Search for the cell housing the specified text and yield its (x, y) center coordinate. 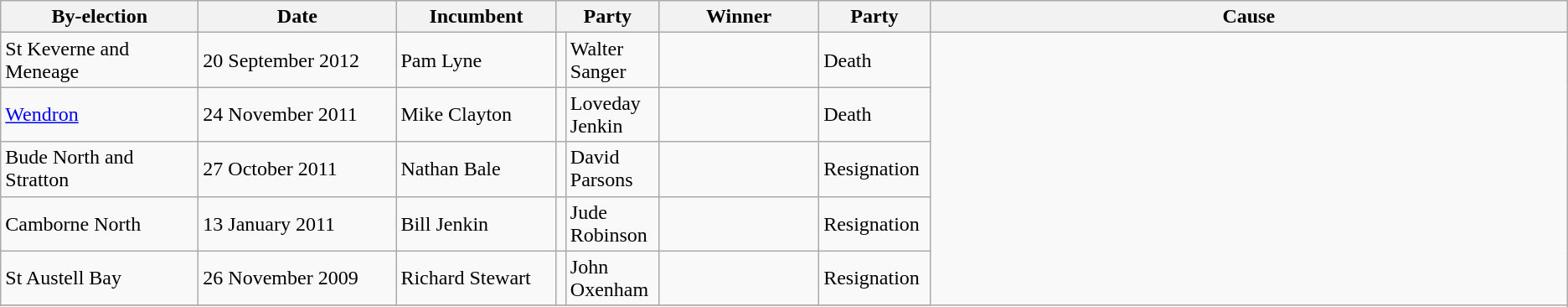
David Parsons (611, 169)
Jude Robinson (611, 223)
Bill Jenkin (476, 223)
John Oxenham (611, 278)
Pam Lyne (476, 60)
Wendron (100, 114)
20 September 2012 (297, 60)
Cause (1248, 17)
27 October 2011 (297, 169)
Bude North and Stratton (100, 169)
St Austell Bay (100, 278)
St Keverne and Meneage (100, 60)
13 January 2011 (297, 223)
Walter Sanger (611, 60)
Richard Stewart (476, 278)
Incumbent (476, 17)
24 November 2011 (297, 114)
By-election (100, 17)
Date (297, 17)
26 November 2009 (297, 278)
Camborne North (100, 223)
Loveday Jenkin (611, 114)
Winner (739, 17)
Mike Clayton (476, 114)
Nathan Bale (476, 169)
